Find where the given text appears and provide that cell's center as (x, y) coordinate. 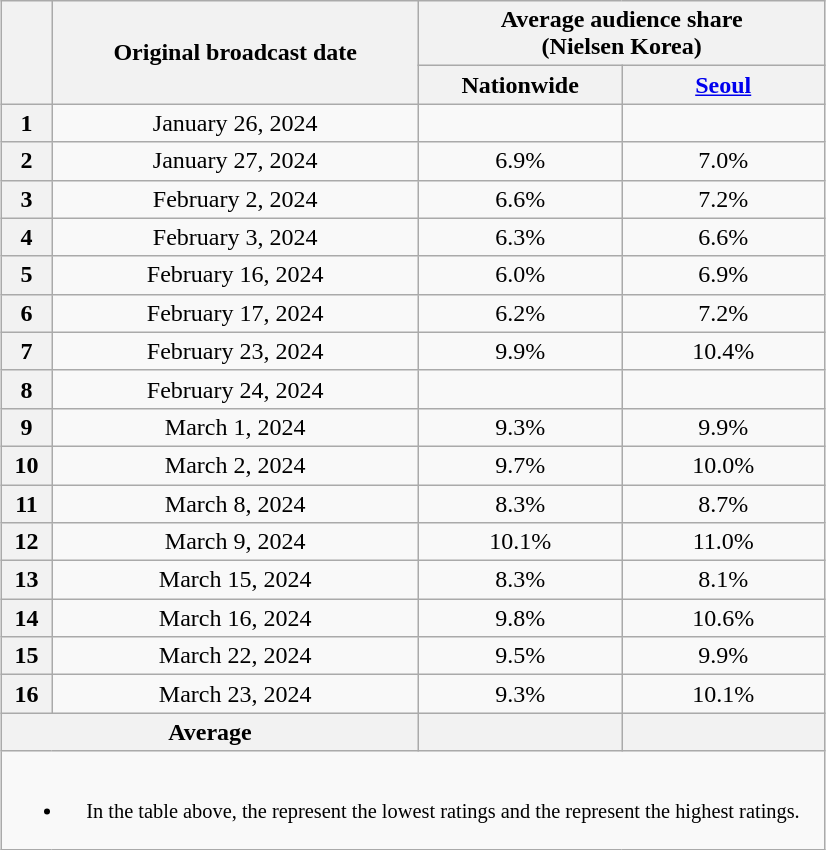
January 26, 2024 (236, 123)
In the table above, the represent the lowest ratings and the represent the highest ratings. (413, 800)
14 (26, 618)
February 3, 2024 (236, 237)
8.1% (724, 580)
Nationwide (520, 85)
Seoul (724, 85)
16 (26, 694)
6.0% (520, 275)
February 17, 2024 (236, 313)
4 (26, 237)
March 8, 2024 (236, 503)
March 23, 2024 (236, 694)
6.3% (520, 237)
9.8% (520, 618)
12 (26, 542)
February 24, 2024 (236, 389)
Original broadcast date (236, 52)
9.7% (520, 465)
January 27, 2024 (236, 161)
8 (26, 389)
13 (26, 580)
10.6% (724, 618)
10.4% (724, 351)
9.5% (520, 656)
11.0% (724, 542)
6 (26, 313)
March 9, 2024 (236, 542)
March 16, 2024 (236, 618)
8.7% (724, 503)
March 1, 2024 (236, 427)
March 2, 2024 (236, 465)
11 (26, 503)
3 (26, 199)
7 (26, 351)
15 (26, 656)
1 (26, 123)
9 (26, 427)
5 (26, 275)
March 22, 2024 (236, 656)
February 16, 2024 (236, 275)
6.2% (520, 313)
10.0% (724, 465)
7.0% (724, 161)
Average (210, 732)
March 15, 2024 (236, 580)
Average audience share(Nielsen Korea) (622, 34)
10 (26, 465)
2 (26, 161)
February 2, 2024 (236, 199)
February 23, 2024 (236, 351)
